Determine the (x, y) coordinate at the center of the cell enclosing the given text.  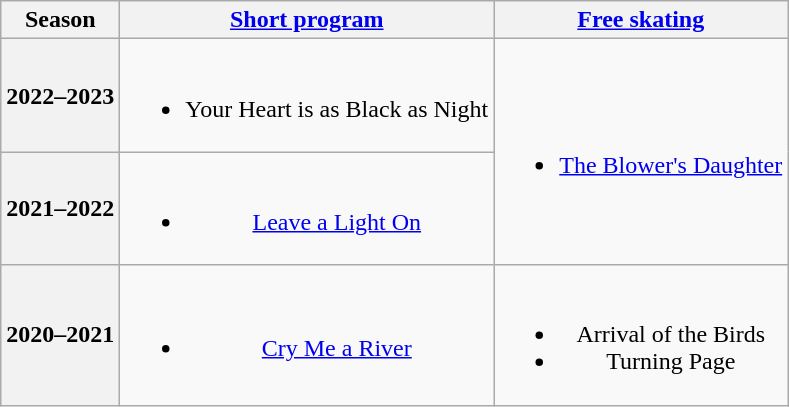
The Blower's Daughter (641, 152)
Arrival of the Birds Turning Page (641, 335)
Your Heart is as Black as Night (307, 96)
Leave a Light On (307, 208)
Cry Me a River (307, 335)
Short program (307, 20)
Season (60, 20)
2021–2022 (60, 208)
2022–2023 (60, 96)
Free skating (641, 20)
2020–2021 (60, 335)
